Extract the (x, y) coordinate from the center of the cell holding the provided text.  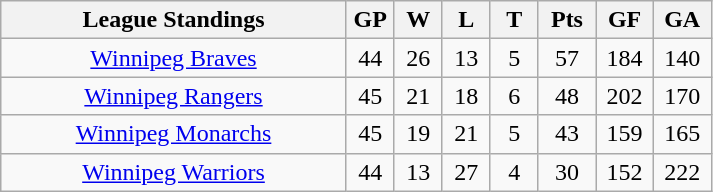
Winnipeg Warriors (174, 172)
League Standings (174, 20)
57 (567, 58)
Pts (567, 20)
18 (466, 96)
27 (466, 172)
165 (682, 134)
170 (682, 96)
30 (567, 172)
GP (370, 20)
Winnipeg Braves (174, 58)
L (466, 20)
159 (625, 134)
202 (625, 96)
184 (625, 58)
48 (567, 96)
4 (514, 172)
222 (682, 172)
26 (418, 58)
Winnipeg Monarchs (174, 134)
152 (625, 172)
W (418, 20)
GF (625, 20)
T (514, 20)
GA (682, 20)
19 (418, 134)
140 (682, 58)
Winnipeg Rangers (174, 96)
43 (567, 134)
6 (514, 96)
